Pinpoint the cell where the given text exists, returning its (x, y) midpoint coordinate. 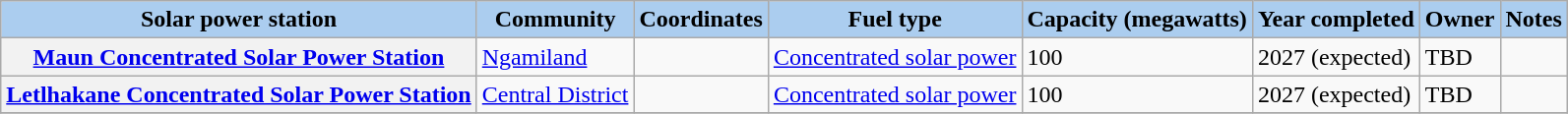
Year completed (1336, 20)
Ngamiland (555, 57)
Coordinates (701, 20)
Owner (1460, 20)
Central District (555, 94)
Notes (1534, 20)
Solar power station (238, 20)
Capacity (megawatts) (1137, 20)
Fuel type (895, 20)
Maun Concentrated Solar Power Station (238, 57)
Community (555, 20)
Letlhakane Concentrated Solar Power Station (238, 94)
